Output the [X, Y] coordinate of the center of the cell containing the given text.  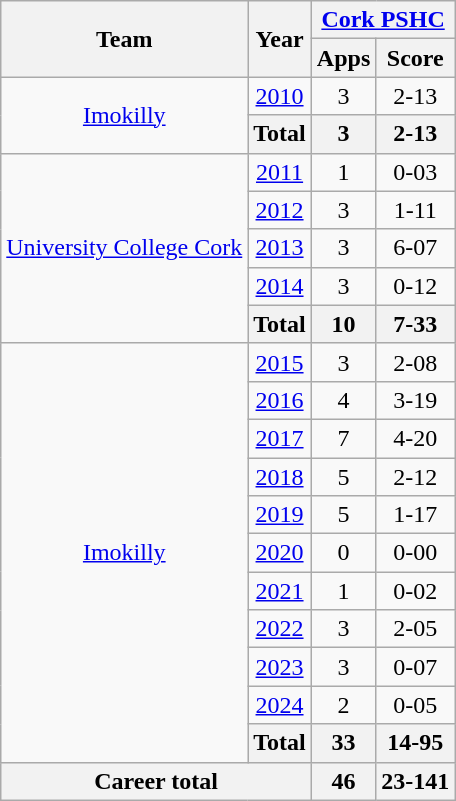
2022 [280, 629]
Team [124, 39]
7-33 [416, 324]
2014 [280, 286]
2023 [280, 667]
2024 [280, 705]
1-17 [416, 515]
2 [343, 705]
2016 [280, 400]
14-95 [416, 743]
University College Cork [124, 248]
1-11 [416, 210]
2011 [280, 172]
6-07 [416, 248]
Score [416, 58]
2018 [280, 477]
2017 [280, 438]
33 [343, 743]
2012 [280, 210]
7 [343, 438]
Cork PSHC [382, 20]
23-141 [416, 781]
2021 [280, 591]
0-02 [416, 591]
4-20 [416, 438]
2020 [280, 553]
2015 [280, 362]
2-08 [416, 362]
46 [343, 781]
0-07 [416, 667]
2013 [280, 248]
2-12 [416, 477]
Career total [156, 781]
3-19 [416, 400]
2-05 [416, 629]
Year [280, 39]
0-00 [416, 553]
10 [343, 324]
0 [343, 553]
Apps [343, 58]
0-03 [416, 172]
2019 [280, 515]
0-12 [416, 286]
4 [343, 400]
2010 [280, 96]
0-05 [416, 705]
